Provide the [x, y] coordinate of the cell's center where the given text is located.  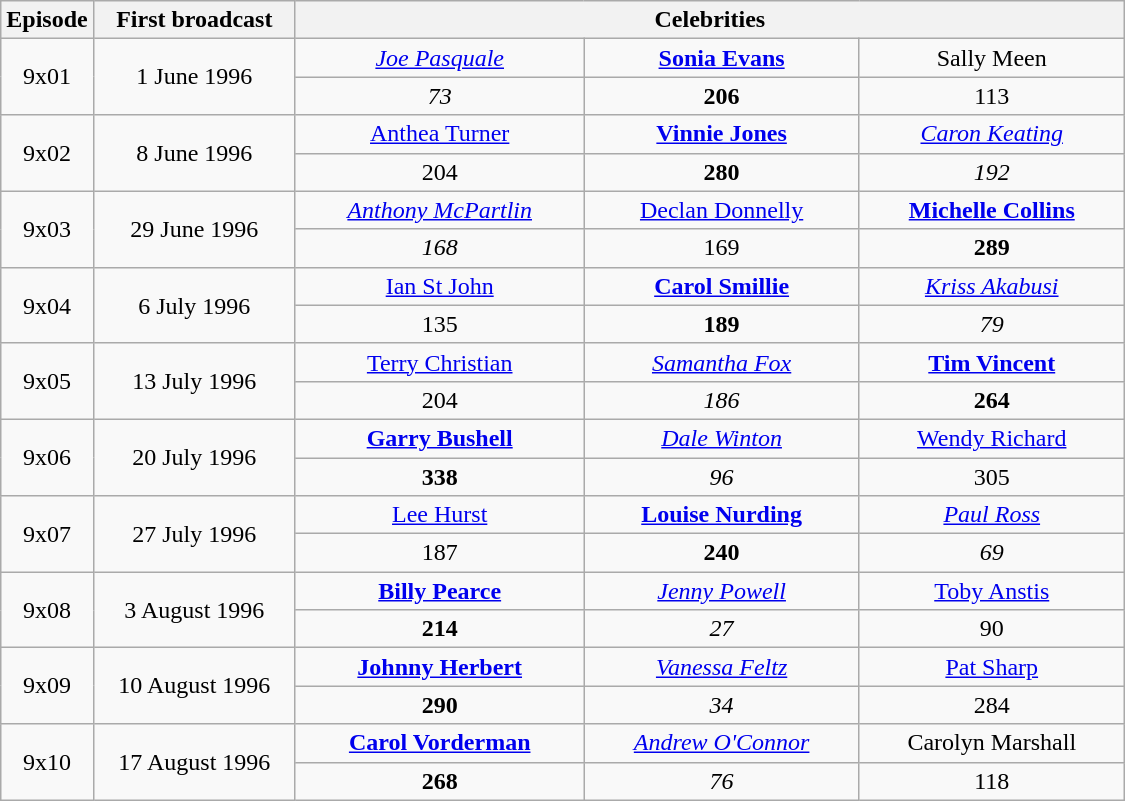
290 [440, 705]
9x07 [47, 534]
10 August 1996 [194, 686]
Samantha Fox [722, 362]
Johnny Herbert [440, 667]
90 [992, 629]
69 [992, 553]
186 [722, 400]
27 July 1996 [194, 534]
187 [440, 553]
13 July 1996 [194, 381]
17 August 1996 [194, 762]
305 [992, 477]
169 [722, 248]
8 June 1996 [194, 153]
9x09 [47, 686]
Carol Vorderman [440, 743]
168 [440, 248]
338 [440, 477]
113 [992, 96]
3 August 1996 [194, 610]
1 June 1996 [194, 77]
Kriss Akabusi [992, 286]
6 July 1996 [194, 305]
Lee Hurst [440, 515]
Toby Anstis [992, 591]
73 [440, 96]
Garry Bushell [440, 438]
96 [722, 477]
Jenny Powell [722, 591]
First broadcast [194, 20]
Episode [47, 20]
9x08 [47, 610]
Anthony McPartlin [440, 210]
Tim Vincent [992, 362]
Michelle Collins [992, 210]
206 [722, 96]
189 [722, 324]
Sally Meen [992, 58]
20 July 1996 [194, 457]
135 [440, 324]
Vinnie Jones [722, 134]
284 [992, 705]
192 [992, 172]
79 [992, 324]
Carolyn Marshall [992, 743]
9x10 [47, 762]
9x03 [47, 229]
Paul Ross [992, 515]
76 [722, 781]
280 [722, 172]
Carol Smillie [722, 286]
9x04 [47, 305]
Wendy Richard [992, 438]
Sonia Evans [722, 58]
Celebrities [710, 20]
Andrew O'Connor [722, 743]
9x01 [47, 77]
240 [722, 553]
Ian St John [440, 286]
Billy Pearce [440, 591]
9x02 [47, 153]
Dale Winton [722, 438]
Vanessa Feltz [722, 667]
29 June 1996 [194, 229]
264 [992, 400]
27 [722, 629]
Anthea Turner [440, 134]
9x06 [47, 457]
Caron Keating [992, 134]
118 [992, 781]
Declan Donnelly [722, 210]
289 [992, 248]
Joe Pasquale [440, 58]
Louise Nurding [722, 515]
Pat Sharp [992, 667]
214 [440, 629]
9x05 [47, 381]
268 [440, 781]
Terry Christian [440, 362]
34 [722, 705]
